Search for the cell housing the specified text and yield its [X, Y] center coordinate. 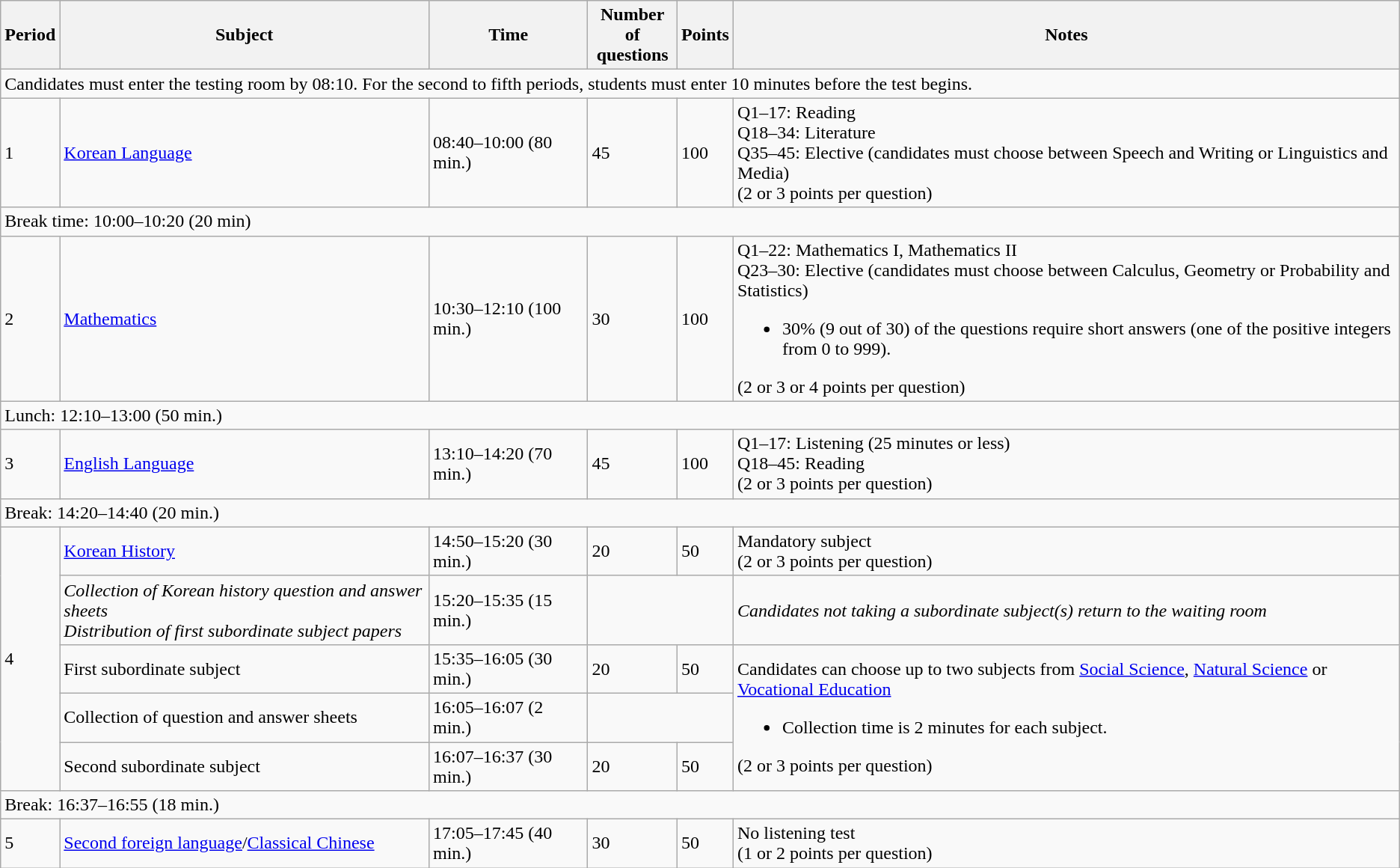
Q1–17: Listening (25 minutes or less)Q18–45: Reading(2 or 3 points per question) [1066, 464]
5 [30, 844]
Points [704, 35]
Collection of question and answer sheets [245, 717]
English Language [245, 464]
16:07–16:37 (30 min.) [508, 766]
14:50–15:20 (30 min.) [508, 551]
Subject [245, 35]
16:05–16:07 (2 min.) [508, 717]
4 [30, 658]
Lunch: 12:10–13:00 (50 min.) [700, 415]
No listening test(1 or 2 points per question) [1066, 844]
08:40–10:00 (80 min.) [508, 153]
Time [508, 35]
15:35–16:05 (30 min.) [508, 669]
Break: 14:20–14:40 (20 min.) [700, 513]
Korean History [245, 551]
Candidates must enter the testing room by 08:10. For the second to fifth periods, students must enter 10 minutes before the test begins. [700, 84]
Candidates not taking a subordinate subject(s) return to the waiting room [1066, 610]
Mandatory subject(2 or 3 points per question) [1066, 551]
First subordinate subject [245, 669]
Break time: 10:00–10:20 (20 min) [700, 221]
Second subordinate subject [245, 766]
Mathematics [245, 319]
3 [30, 464]
17:05–17:45 (40 min.) [508, 844]
Number ofquestions [633, 35]
15:20–15:35 (15 min.) [508, 610]
Notes [1066, 35]
2 [30, 319]
10:30–12:10 (100 min.) [508, 319]
13:10–14:20 (70 min.) [508, 464]
Second foreign language/Classical Chinese [245, 844]
1 [30, 153]
Break: 16:37–16:55 (18 min.) [700, 805]
Korean Language [245, 153]
Period [30, 35]
Collection of Korean history question and answer sheetsDistribution of first subordinate subject papers [245, 610]
